Find where the given text appears and provide that cell's center as [X, Y] coordinate. 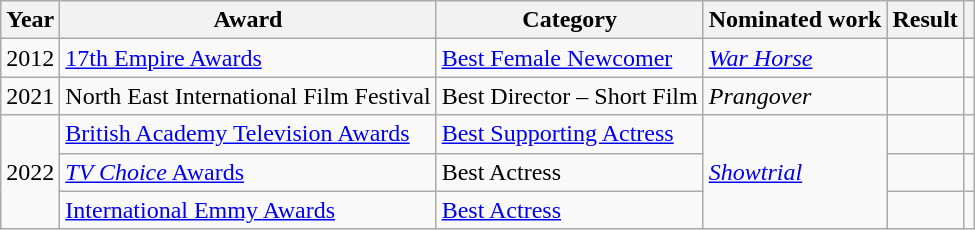
Category [570, 20]
Year [30, 20]
War Horse [795, 58]
Result [925, 20]
Best Female Newcomer [570, 58]
British Academy Television Awards [248, 134]
International Emmy Awards [248, 210]
2012 [30, 58]
North East International Film Festival [248, 96]
Best Supporting Actress [570, 134]
Showtrial [795, 172]
2021 [30, 96]
Prangover [795, 96]
Nominated work [795, 20]
Best Director – Short Film [570, 96]
TV Choice Awards [248, 172]
2022 [30, 172]
17th Empire Awards [248, 58]
Award [248, 20]
